Scan for the cell matching the given text and deliver its (x, y) coordinate at center. 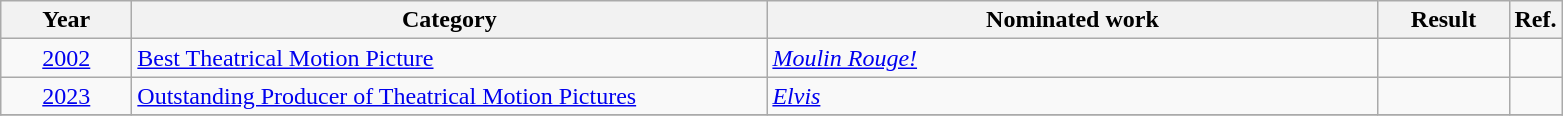
Best Theatrical Motion Picture (450, 58)
Result (1444, 20)
Moulin Rouge! (1072, 58)
Elvis (1072, 96)
Year (66, 20)
Ref. (1536, 20)
2023 (66, 96)
Category (450, 20)
Outstanding Producer of Theatrical Motion Pictures (450, 96)
Nominated work (1072, 20)
2002 (66, 58)
